Output the (x, y) coordinate of the center of the cell containing the given text.  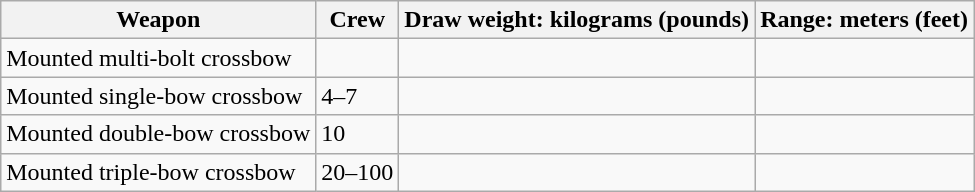
10 (358, 134)
Range: meters (feet) (864, 20)
Mounted multi-bolt crossbow (158, 58)
Weapon (158, 20)
Mounted double-bow crossbow (158, 134)
Mounted triple-bow crossbow (158, 172)
Crew (358, 20)
Mounted single-bow crossbow (158, 96)
Draw weight: kilograms (pounds) (577, 20)
4–7 (358, 96)
20–100 (358, 172)
